Detect which cell encompasses the target text, then output its [X, Y] center coordinate. 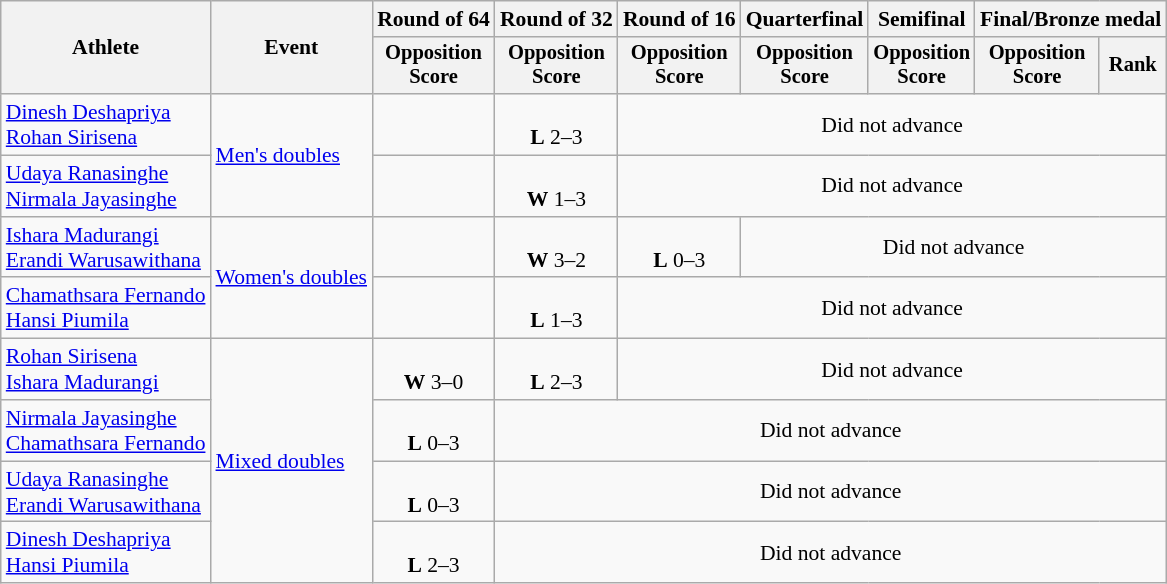
W 3–0 [434, 370]
Mixed doubles [291, 461]
Dinesh DeshapriyaRohan Sirisena [106, 124]
W 1–3 [556, 186]
Ishara MadurangiErandi Warusawithana [106, 248]
Udaya RanasingheNirmala Jayasinghe [106, 186]
Athlete [106, 48]
Nirmala JayasingheChamathsara Fernando [106, 430]
Semifinal [922, 19]
Round of 64 [434, 19]
Event [291, 48]
W 3–2 [556, 248]
Women's doubles [291, 278]
Round of 32 [556, 19]
Chamathsara FernandoHansi Piumila [106, 308]
Quarterfinal [805, 19]
L 1–3 [556, 308]
Round of 16 [680, 19]
Men's doubles [291, 155]
Rank [1132, 66]
Udaya RanasingheErandi Warusawithana [106, 492]
Rohan SirisenaIshara Madurangi [106, 370]
Final/Bronze medal [1070, 19]
Dinesh DeshapriyaHansi Piumila [106, 552]
